Search for the cell housing the specified text and yield its (x, y) center coordinate. 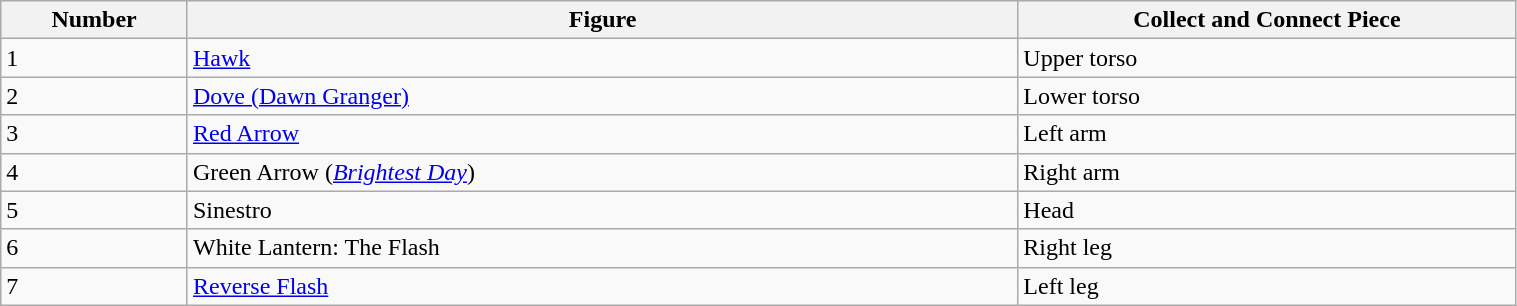
Green Arrow (Brightest Day) (602, 172)
Right leg (1267, 248)
Collect and Connect Piece (1267, 20)
Upper torso (1267, 58)
White Lantern: The Flash (602, 248)
Head (1267, 210)
Right arm (1267, 172)
Reverse Flash (602, 286)
5 (94, 210)
6 (94, 248)
Sinestro (602, 210)
7 (94, 286)
Left leg (1267, 286)
4 (94, 172)
Lower torso (1267, 96)
1 (94, 58)
Left arm (1267, 134)
Hawk (602, 58)
Figure (602, 20)
3 (94, 134)
Number (94, 20)
2 (94, 96)
Red Arrow (602, 134)
Dove (Dawn Granger) (602, 96)
